Scan for the cell matching the given text and deliver its (X, Y) coordinate at center. 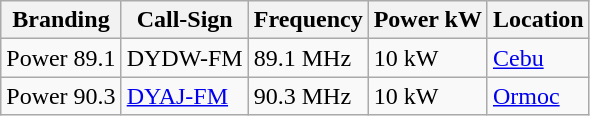
DYAJ-FM (184, 96)
89.1 MHz (308, 58)
Location (538, 20)
90.3 MHz (308, 96)
DYDW-FM (184, 58)
Frequency (308, 20)
Power 89.1 (61, 58)
Ormoc (538, 96)
Power kW (428, 20)
Power 90.3 (61, 96)
Branding (61, 20)
Call-Sign (184, 20)
Cebu (538, 58)
